From the cell containing the given text, extract its center point as [X, Y] coordinate. 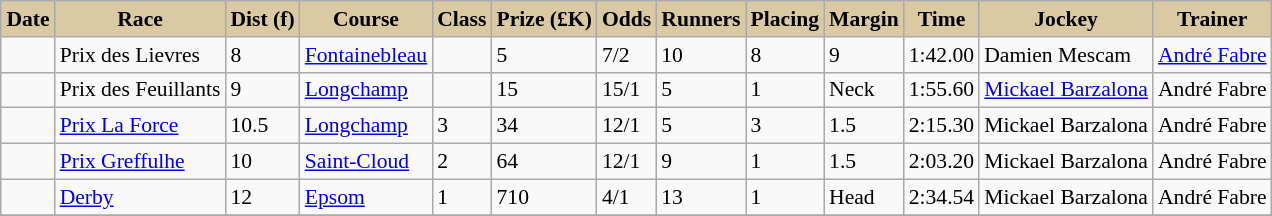
Head [864, 197]
Epsom [366, 197]
Prix des Feuillants [140, 90]
Fontainebleau [366, 55]
Damien Mescam [1066, 55]
Prix Greffulhe [140, 162]
13 [700, 197]
34 [544, 126]
Dist (f) [262, 19]
Class [462, 19]
Race [140, 19]
Time [942, 19]
Margin [864, 19]
Prix des Lievres [140, 55]
7/2 [626, 55]
15/1 [626, 90]
10.5 [262, 126]
Trainer [1212, 19]
Placing [785, 19]
Derby [140, 197]
1:55.60 [942, 90]
4/1 [626, 197]
2 [462, 162]
Saint-Cloud [366, 162]
Prize (£K) [544, 19]
Course [366, 19]
710 [544, 197]
Prix La Force [140, 126]
Date [28, 19]
Jockey [1066, 19]
Neck [864, 90]
2:34.54 [942, 197]
64 [544, 162]
15 [544, 90]
1:42.00 [942, 55]
Runners [700, 19]
2:15.30 [942, 126]
12 [262, 197]
Odds [626, 19]
2:03.20 [942, 162]
